Detect which cell encompasses the target text, then output its [X, Y] center coordinate. 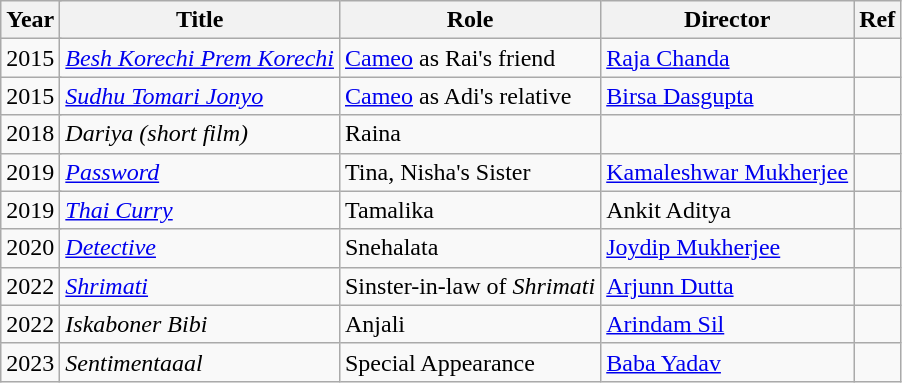
2023 [30, 362]
Snehalata [470, 248]
Raina [470, 134]
Cameo as Rai's friend [470, 58]
Iskaboner Bibi [200, 324]
Sentimentaaal [200, 362]
Tamalika [470, 210]
Anjali [470, 324]
Arjunn Dutta [728, 286]
Password [200, 172]
Joydip Mukherjee [728, 248]
Role [470, 20]
Baba Yadav [728, 362]
Besh Korechi Prem Korechi [200, 58]
Sinster-in-law of Shrimati [470, 286]
2018 [30, 134]
Cameo as Adi's relative [470, 96]
Director [728, 20]
Special Appearance [470, 362]
Year [30, 20]
Shrimati [200, 286]
Thai Curry [200, 210]
Sudhu Tomari Jonyo [200, 96]
Raja Chanda [728, 58]
Detective [200, 248]
2020 [30, 248]
Kamaleshwar Mukherjee [728, 172]
Tina, Nisha's Sister [470, 172]
Dariya (short film) [200, 134]
Title [200, 20]
Ankit Aditya [728, 210]
Arindam Sil [728, 324]
Ref [878, 20]
Birsa Dasgupta [728, 96]
